Scan for the cell matching the given text and deliver its (X, Y) coordinate at center. 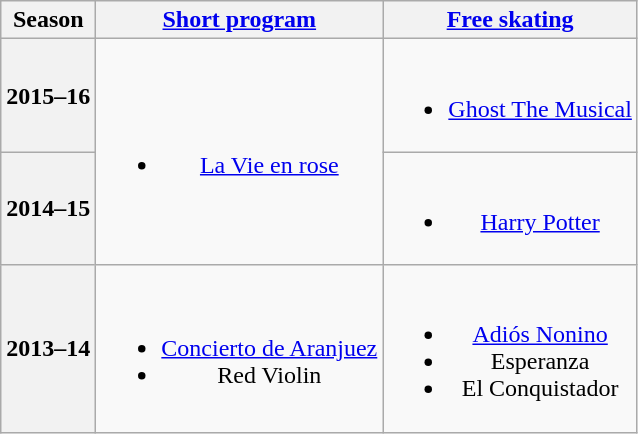
Adiós Nonino Esperanza El Conquistador (510, 348)
2014–15 (48, 208)
2013–14 (48, 348)
Free skating (510, 20)
Season (48, 20)
La Vie en rose (240, 152)
Ghost The Musical (510, 96)
2015–16 (48, 96)
Short program (240, 20)
Concierto de Aranjuez Red Violin (240, 348)
Harry Potter (510, 208)
